Detect which cell encompasses the target text, then output its [x, y] center coordinate. 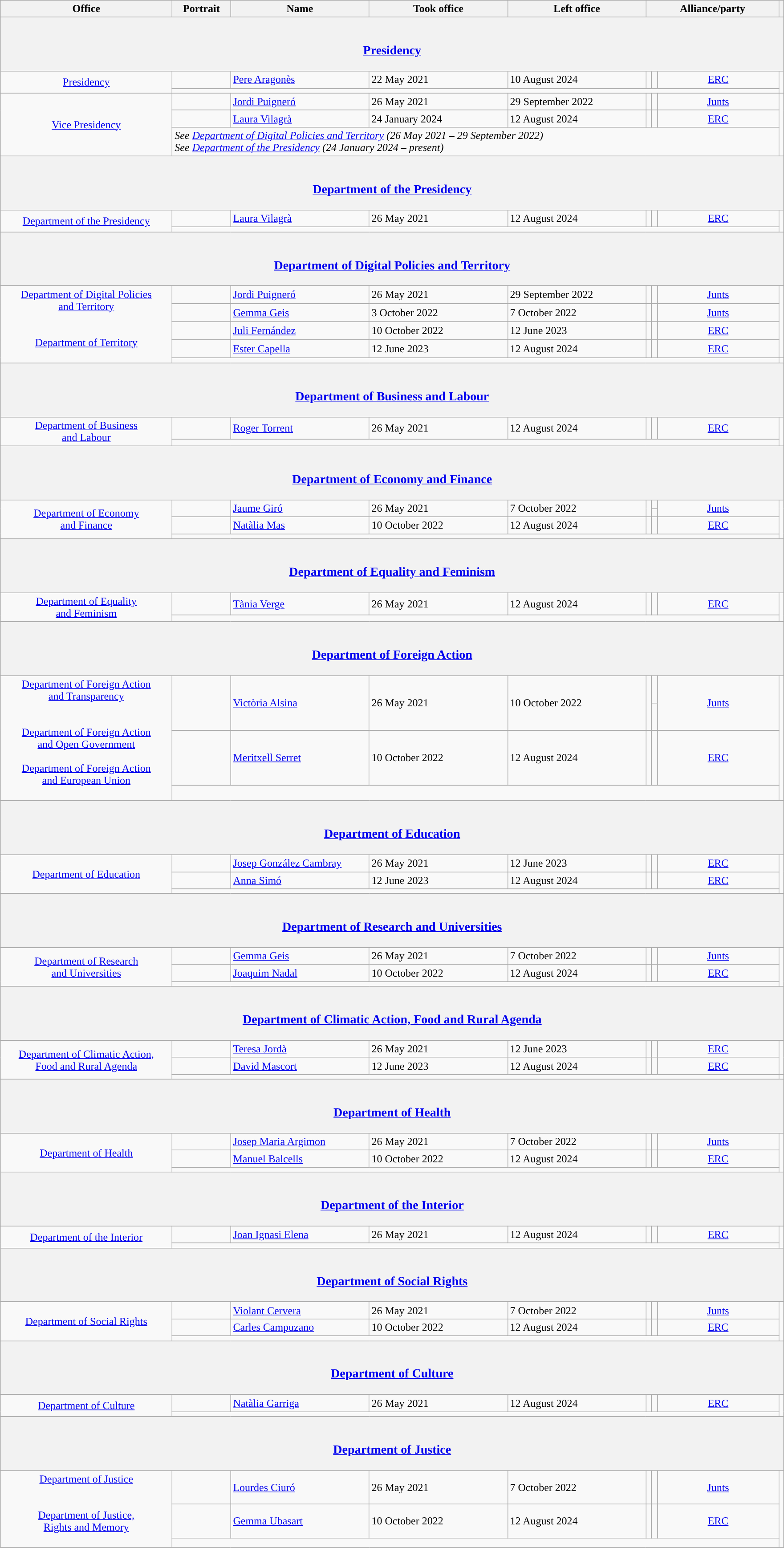
Department of Digital Policiesand TerritoryDepartment of Territory [86, 324]
24 January 2024 [438, 118]
Department of Economyand Finance [86, 519]
Portrait [201, 9]
22 May 2021 [438, 80]
Department of Climatic Action,Food and Rural Agenda [86, 1060]
Teresa Jordà [300, 1049]
Natàlia Mas [300, 526]
Department of Equality and Feminism [392, 566]
Vice Presidency [86, 125]
Josep Maria Argimon [300, 1142]
Anna Simó [300, 880]
Department of Digital Policies and Territory [392, 259]
Jaume Giró [300, 508]
Department of Business and Labour [392, 390]
Department of Research and Universities [392, 921]
3 October 2022 [438, 313]
Department of Businessand Labour [86, 431]
Carles Campuzano [300, 1327]
Ester Capella [300, 349]
David Mascort [300, 1066]
Joaquim Nadal [300, 973]
Department of Justice [392, 1444]
Roger Torrent [300, 428]
Violant Cervera [300, 1310]
Department of Economy and Finance [392, 473]
Josep González Cambray [300, 863]
Lourdes Ciuró [300, 1487]
Joan Ignasi Elena [300, 1234]
Office [86, 9]
10 August 2024 [577, 80]
Manuel Balcells [300, 1159]
Tània Verge [300, 604]
Pere Aragonès [300, 80]
Took office [438, 9]
Juli Fernández [300, 331]
Name [300, 9]
Victòria Alsina [300, 703]
Department of Climatic Action, Food and Rural Agenda [392, 1014]
Left office [577, 9]
Meritxell Serret [300, 758]
Gemma Ubasart [300, 1521]
Natàlia Garriga [300, 1403]
Department of JusticeDepartment of Justice,Rights and Memory [86, 1509]
Department of Foreign Action [392, 648]
Department of Foreign Actionand TransparencyDepartment of Foreign Actionand Open GovernmentDepartment of Foreign Actionand European Union [86, 738]
Department of Equalityand Feminism [86, 607]
Alliance/party [712, 9]
See Department of Digital Policies and Territory (26 May 2021 – 29 September 2022)See Department of the Presidency (24 January 2024 – present) [475, 142]
Department of Researchand Universities [86, 967]
